Pinpoint the cell where the given text exists, returning its (X, Y) midpoint coordinate. 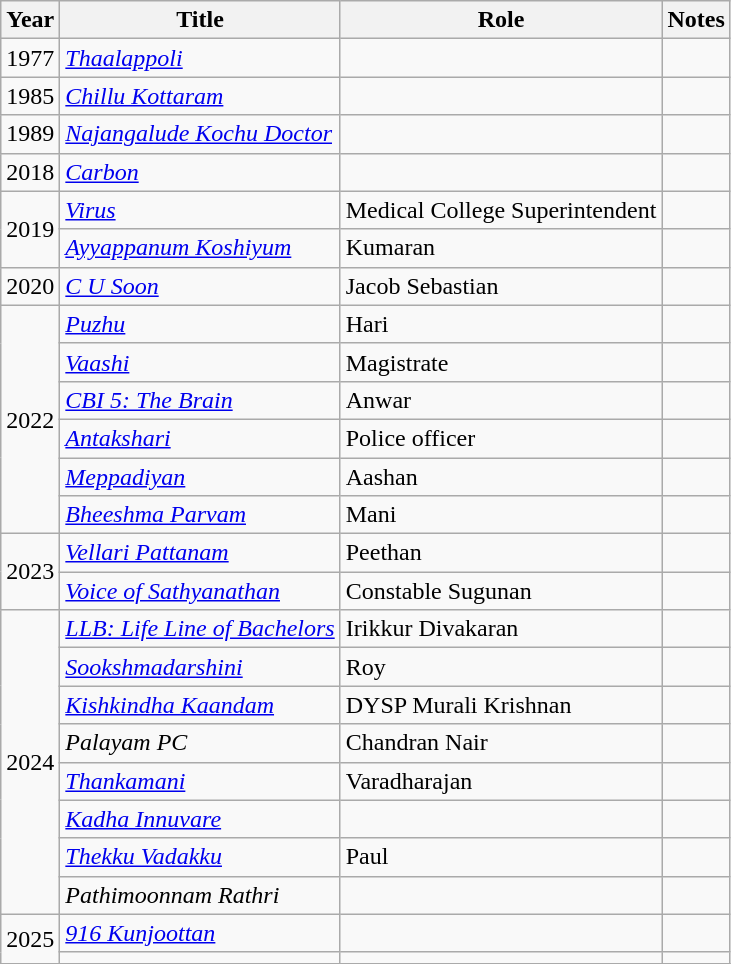
Chandran Nair (501, 743)
2024 (30, 762)
Hari (501, 324)
Roy (501, 667)
Thekku Vadakku (200, 857)
2022 (30, 419)
Magistrate (501, 362)
Carbon (200, 172)
Puzhu (200, 324)
Medical College Superintendent (501, 210)
C U Soon (200, 286)
Najangalude Kochu Doctor (200, 134)
2018 (30, 172)
Sookshmadarshini (200, 667)
Kadha Innuvare (200, 819)
Notes (696, 20)
1985 (30, 96)
Chillu Kottaram (200, 96)
Kumaran (501, 248)
Vaashi (200, 362)
2020 (30, 286)
Paul (501, 857)
Virus (200, 210)
Peethan (501, 553)
Vellari Pattanam (200, 553)
DYSP Murali Krishnan (501, 705)
Title (200, 20)
Bheeshma Parvam (200, 515)
Palayam PC (200, 743)
Ayyappanum Koshiyum (200, 248)
2019 (30, 229)
2025 (30, 938)
Meppadiyan (200, 477)
916 Kunjoottan (200, 933)
LLB: Life Line of Bachelors (200, 629)
2023 (30, 572)
Constable Sugunan (501, 591)
Police officer (501, 438)
1977 (30, 58)
Thaalappoli (200, 58)
Role (501, 20)
1989 (30, 134)
Voice of Sathyanathan (200, 591)
CBI 5: The Brain (200, 400)
Anwar (501, 400)
Mani (501, 515)
Year (30, 20)
Antakshari (200, 438)
Irikkur Divakaran (501, 629)
Kishkindha Kaandam (200, 705)
Varadharajan (501, 781)
Pathimoonnam Rathri (200, 895)
Thankamani (200, 781)
Aashan (501, 477)
Jacob Sebastian (501, 286)
